Pinpoint the cell where the given text exists, returning its (X, Y) midpoint coordinate. 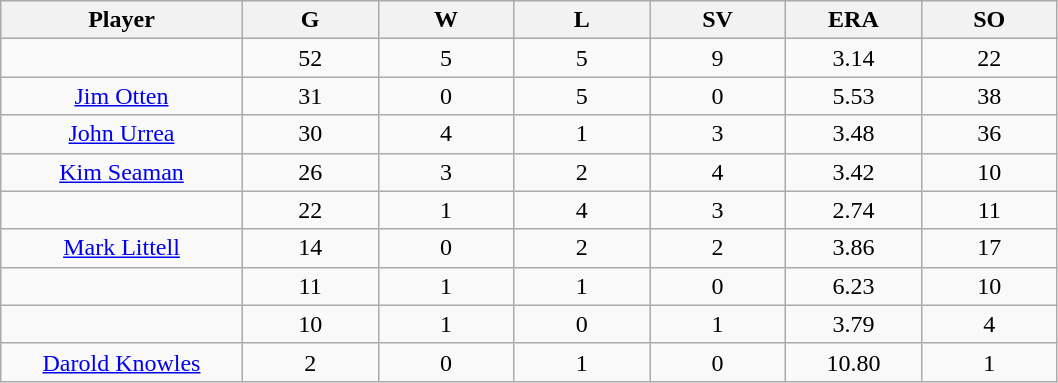
ERA (854, 20)
3.14 (854, 58)
26 (310, 172)
10.80 (854, 362)
17 (989, 248)
W (446, 20)
5.53 (854, 96)
L (582, 20)
3.86 (854, 248)
36 (989, 134)
9 (718, 58)
SV (718, 20)
G (310, 20)
6.23 (854, 286)
31 (310, 96)
SO (989, 20)
Mark Littell (122, 248)
3.79 (854, 324)
2.74 (854, 210)
Darold Knowles (122, 362)
52 (310, 58)
14 (310, 248)
30 (310, 134)
Player (122, 20)
3.42 (854, 172)
38 (989, 96)
3.48 (854, 134)
Kim Seaman (122, 172)
Jim Otten (122, 96)
John Urrea (122, 134)
